Return the [x, y] coordinate for the center point of the cell that contains the specified text.  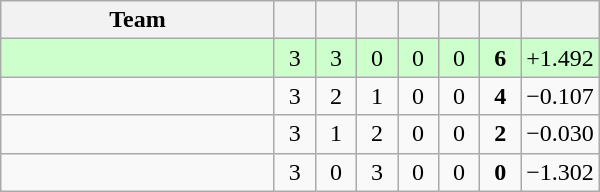
4 [500, 96]
Team [138, 20]
−0.030 [560, 134]
−0.107 [560, 96]
+1.492 [560, 58]
6 [500, 58]
−1.302 [560, 172]
